Return the (x, y) coordinate for the center point of the cell that contains the specified text.  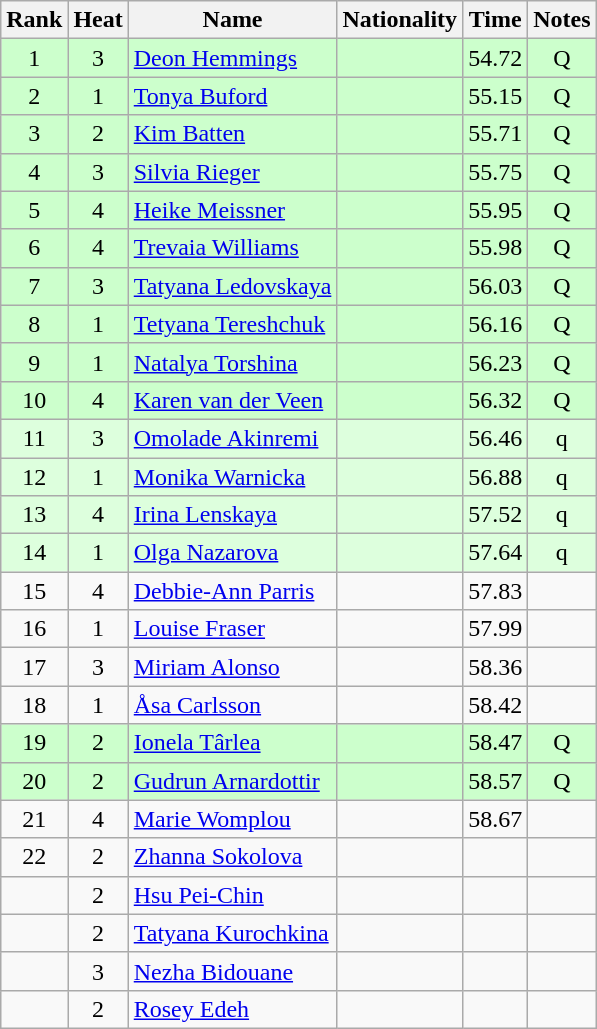
Tatyana Kurochkina (232, 933)
19 (34, 743)
20 (34, 781)
Olga Nazarova (232, 553)
56.32 (496, 400)
Monika Warnicka (232, 477)
Tonya Buford (232, 96)
58.67 (496, 819)
56.03 (496, 286)
Silvia Rieger (232, 172)
Kim Batten (232, 134)
57.83 (496, 591)
Time (496, 20)
5 (34, 210)
16 (34, 629)
Marie Womplou (232, 819)
17 (34, 667)
Omolade Akinremi (232, 438)
Debbie-Ann Parris (232, 591)
57.52 (496, 515)
55.98 (496, 248)
55.95 (496, 210)
Trevaia Williams (232, 248)
12 (34, 477)
Notes (562, 20)
10 (34, 400)
56.23 (496, 362)
Hsu Pei-Chin (232, 895)
55.15 (496, 96)
7 (34, 286)
54.72 (496, 58)
Zhanna Sokolova (232, 857)
21 (34, 819)
18 (34, 705)
Nationality (400, 20)
55.75 (496, 172)
58.57 (496, 781)
22 (34, 857)
9 (34, 362)
11 (34, 438)
55.71 (496, 134)
8 (34, 324)
56.88 (496, 477)
Heat (98, 20)
Åsa Carlsson (232, 705)
56.16 (496, 324)
Nezha Bidouane (232, 971)
58.42 (496, 705)
Gudrun Arnardottir (232, 781)
58.36 (496, 667)
15 (34, 591)
Deon Hemmings (232, 58)
56.46 (496, 438)
Karen van der Veen (232, 400)
14 (34, 553)
Ionela Târlea (232, 743)
Rank (34, 20)
Tetyana Tereshchuk (232, 324)
Rosey Edeh (232, 1009)
Tatyana Ledovskaya (232, 286)
Heike Meissner (232, 210)
13 (34, 515)
57.64 (496, 553)
Louise Fraser (232, 629)
Natalya Torshina (232, 362)
58.47 (496, 743)
57.99 (496, 629)
Name (232, 20)
Irina Lenskaya (232, 515)
6 (34, 248)
Miriam Alonso (232, 667)
